Find where the given text appears and provide that cell's center as [X, Y] coordinate. 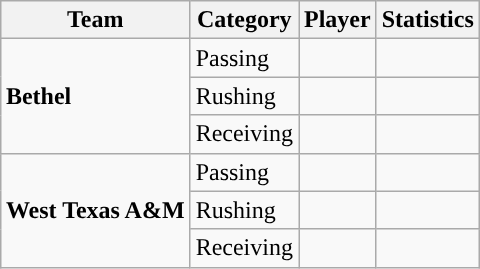
Player [337, 20]
Category [244, 20]
Statistics [428, 20]
Team [95, 20]
Bethel [95, 96]
West Texas A&M [95, 210]
